Search for the cell housing the specified text and yield its (X, Y) center coordinate. 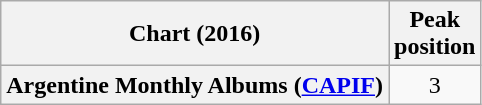
Argentine Monthly Albums (CAPIF) (195, 85)
3 (434, 85)
Peakposition (434, 34)
Chart (2016) (195, 34)
